Detect which cell encompasses the target text, then output its (X, Y) center coordinate. 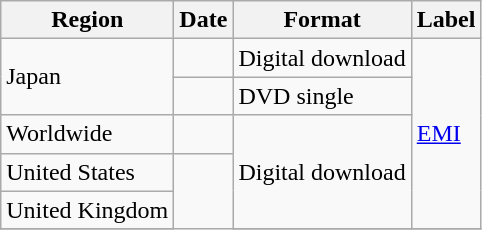
United Kingdom (88, 210)
Date (204, 20)
Japan (88, 77)
EMI (446, 134)
Label (446, 20)
Region (88, 20)
United States (88, 172)
DVD single (322, 96)
Format (322, 20)
Worldwide (88, 134)
